Provide the (X, Y) coordinate of the cell's center where the given text is located.  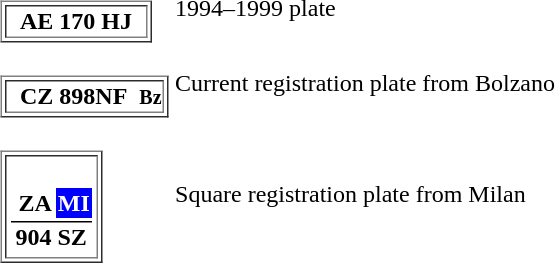
ZA MI 904 SZ (51, 207)
AE 170 HJ (76, 22)
MI (74, 203)
CZ 898NF Bz (85, 96)
904 SZ (51, 237)
ZA (35, 203)
